Return the [x, y] coordinate for the center point of the cell that contains the specified text.  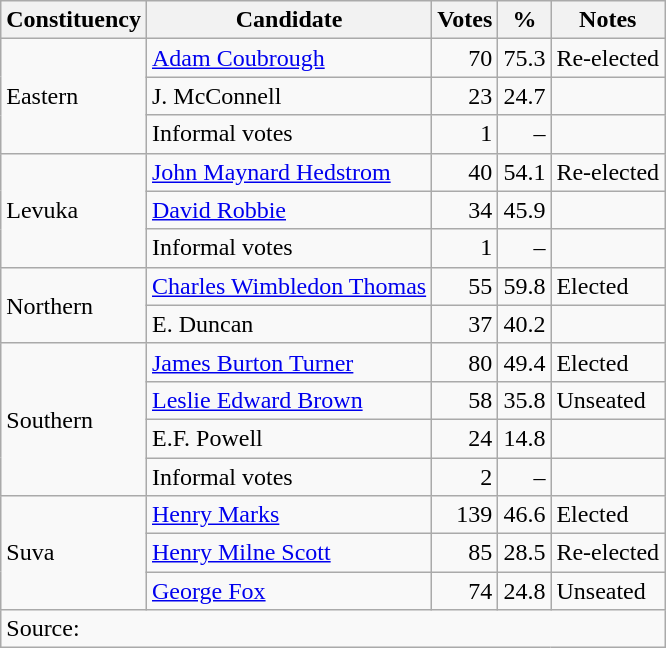
55 [465, 286]
Henry Marks [288, 515]
40.2 [524, 324]
Southern [74, 419]
Notes [608, 20]
E. Duncan [288, 324]
70 [465, 58]
14.8 [524, 438]
23 [465, 96]
Henry Milne Scott [288, 553]
Candidate [288, 20]
Source: [333, 629]
Constituency [74, 20]
Charles Wimbledon Thomas [288, 286]
J. McConnell [288, 96]
David Robbie [288, 210]
139 [465, 515]
Levuka [74, 210]
37 [465, 324]
45.9 [524, 210]
46.6 [524, 515]
24.7 [524, 96]
24.8 [524, 591]
George Fox [288, 591]
Eastern [74, 96]
24 [465, 438]
75.3 [524, 58]
74 [465, 591]
2 [465, 477]
Northern [74, 305]
Suva [74, 553]
28.5 [524, 553]
58 [465, 400]
40 [465, 172]
80 [465, 362]
% [524, 20]
35.8 [524, 400]
Adam Coubrough [288, 58]
85 [465, 553]
Votes [465, 20]
Leslie Edward Brown [288, 400]
54.1 [524, 172]
John Maynard Hedstrom [288, 172]
James Burton Turner [288, 362]
34 [465, 210]
49.4 [524, 362]
E.F. Powell [288, 438]
59.8 [524, 286]
